Locate the cell with the specified text and output its (X, Y) center coordinate. 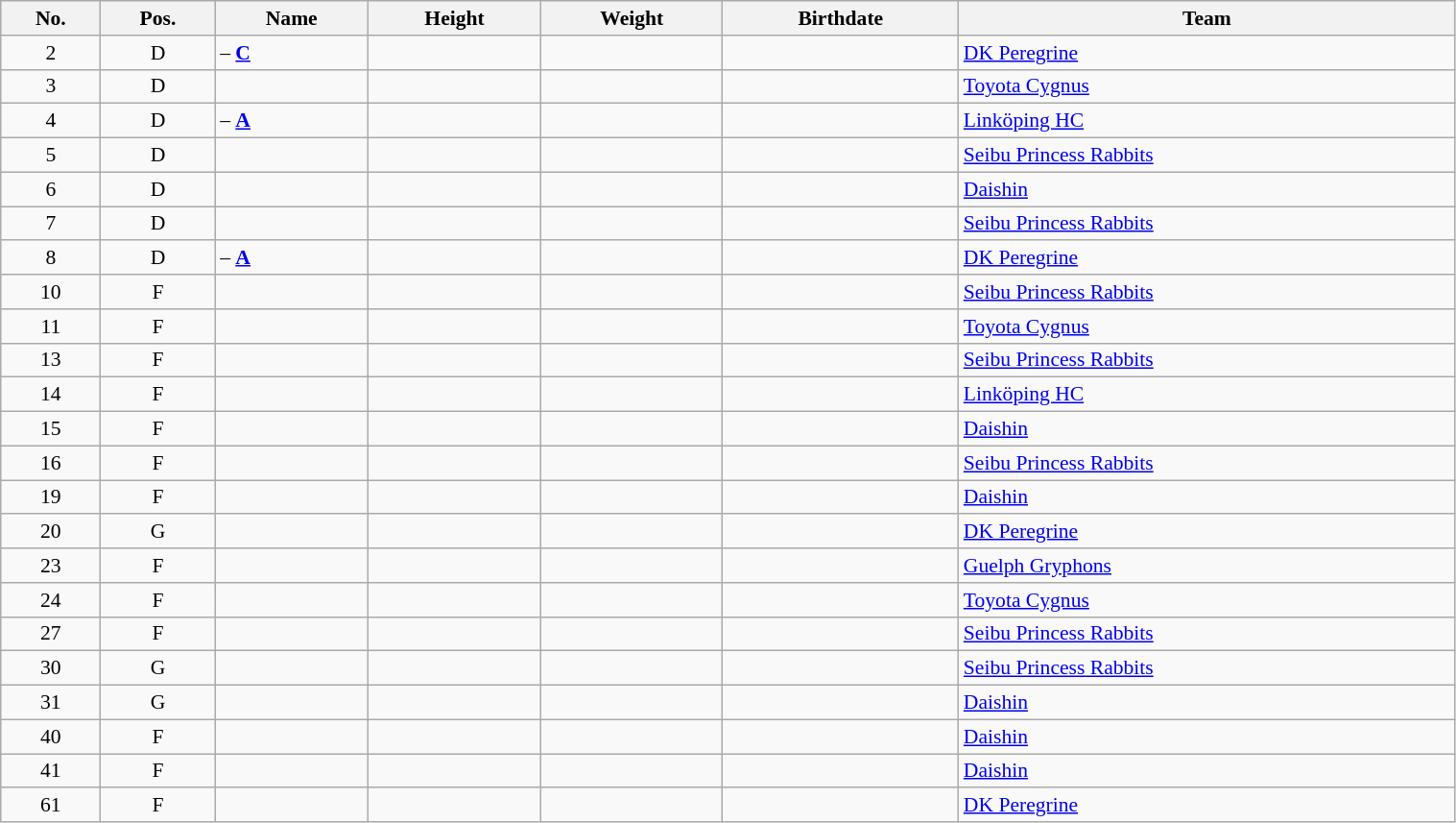
40 (51, 737)
61 (51, 806)
19 (51, 497)
Weight (632, 18)
4 (51, 121)
Birthdate (841, 18)
7 (51, 224)
31 (51, 703)
30 (51, 668)
Team (1207, 18)
24 (51, 600)
13 (51, 360)
Height (454, 18)
11 (51, 327)
14 (51, 395)
16 (51, 463)
15 (51, 429)
23 (51, 566)
Name (292, 18)
– C (292, 53)
41 (51, 771)
8 (51, 258)
No. (51, 18)
5 (51, 156)
6 (51, 189)
Pos. (157, 18)
3 (51, 86)
27 (51, 634)
2 (51, 53)
Guelph Gryphons (1207, 566)
10 (51, 292)
20 (51, 532)
